Search for the cell housing the specified text and yield its [X, Y] center coordinate. 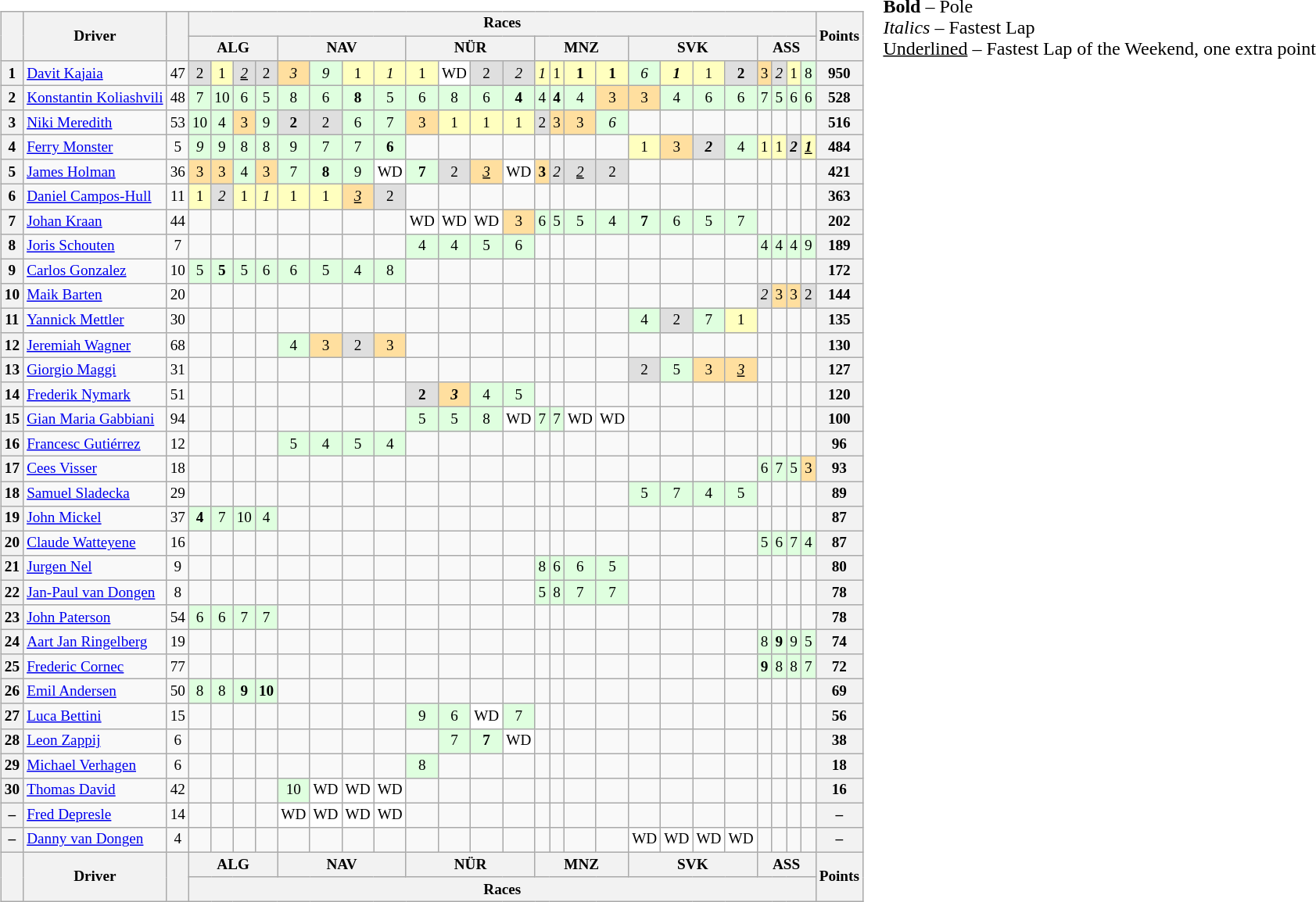
Frederik Nymark [95, 395]
Gian Maria Gabbiani [95, 420]
89 [839, 494]
27 [12, 716]
189 [839, 246]
130 [839, 345]
44 [177, 222]
28 [12, 741]
100 [839, 420]
26 [12, 692]
Danny van Dongen [95, 840]
Ferry Monster [95, 148]
Giorgio Maggi [95, 370]
202 [839, 222]
51 [177, 395]
Emil Andersen [95, 692]
56 [839, 716]
528 [839, 98]
Konstantin Koliashvili [95, 98]
127 [839, 370]
23 [12, 617]
48 [177, 98]
38 [839, 741]
484 [839, 148]
172 [839, 271]
25 [12, 667]
Johan Kraan [95, 222]
Aart Jan Ringelberg [95, 642]
80 [839, 568]
22 [12, 592]
68 [177, 345]
Michael Verhagen [95, 766]
Fred Depresle [95, 815]
Daniel Campos-Hull [95, 197]
Francesc Gutiérrez [95, 444]
31 [177, 370]
74 [839, 642]
421 [839, 172]
Carlos Gonzalez [95, 271]
Davit Kajaia [95, 73]
77 [177, 667]
Samuel Sladecka [95, 494]
93 [839, 469]
Jan-Paul van Dongen [95, 592]
17 [12, 469]
69 [839, 692]
96 [839, 444]
94 [177, 420]
Niki Meredith [95, 123]
13 [12, 370]
Frederic Cornec [95, 667]
363 [839, 197]
Luca Bettini [95, 716]
24 [12, 642]
Joris Schouten [95, 246]
Jurgen Nel [95, 568]
Maik Barten [95, 295]
72 [839, 667]
36 [177, 172]
50 [177, 692]
144 [839, 295]
John Paterson [95, 617]
950 [839, 73]
47 [177, 73]
120 [839, 395]
James Holman [95, 172]
516 [839, 123]
37 [177, 518]
135 [839, 320]
53 [177, 123]
42 [177, 790]
Thomas David [95, 790]
Cees Visser [95, 469]
Yannick Mettler [95, 320]
54 [177, 617]
Leon Zappij [95, 741]
Claude Watteyene [95, 543]
Jeremiah Wagner [95, 345]
21 [12, 568]
John Mickel [95, 518]
